Capture the cell that displays the provided text and extract its [x, y] central coordinate. 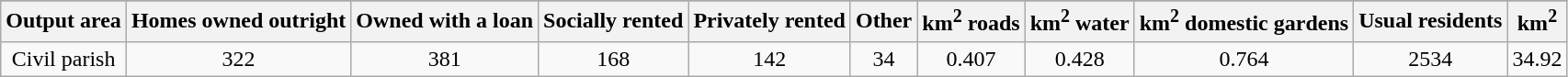
0.428 [1079, 59]
km2 roads [971, 22]
34 [883, 59]
0.407 [971, 59]
2534 [1430, 59]
Other [883, 22]
168 [614, 59]
Homes owned outright [238, 22]
142 [770, 59]
Privately rented [770, 22]
322 [238, 59]
km2 [1537, 22]
0.764 [1244, 59]
Usual residents [1430, 22]
34.92 [1537, 59]
Socially rented [614, 22]
Owned with a loan [445, 22]
Civil parish [64, 59]
km2 domestic gardens [1244, 22]
381 [445, 59]
Output area [64, 22]
km2 water [1079, 22]
